Locate the cell with the specified text and output its [x, y] center coordinate. 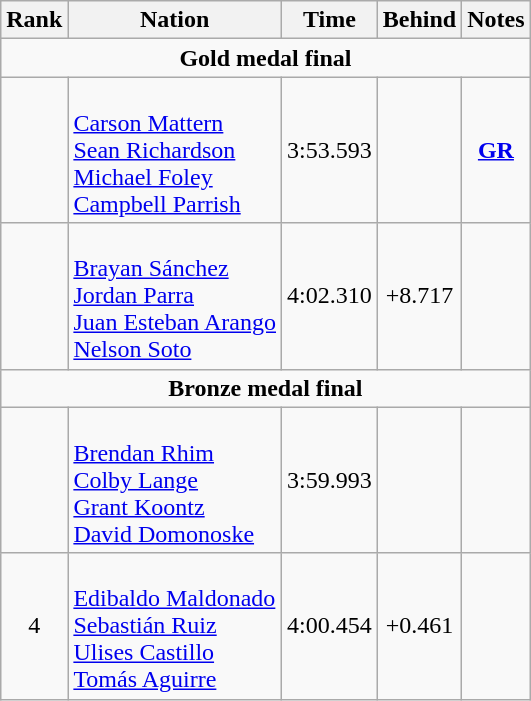
+8.717 [419, 296]
Brayan SánchezJordan ParraJuan Esteban ArangoNelson Soto [175, 296]
Edibaldo MaldonadoSebastián RuizUlises CastilloTomás Aguirre [175, 626]
Rank [34, 20]
Time [330, 20]
Notes [496, 20]
+0.461 [419, 626]
3:53.593 [330, 150]
4 [34, 626]
4:00.454 [330, 626]
Bronze medal final [266, 388]
Behind [419, 20]
4:02.310 [330, 296]
Carson MatternSean RichardsonMichael FoleyCampbell Parrish [175, 150]
3:59.993 [330, 480]
GR [496, 150]
Brendan RhimColby LangeGrant Koontz David Domonoske [175, 480]
Gold medal final [266, 58]
Nation [175, 20]
